Capture the cell that displays the provided text and extract its [x, y] central coordinate. 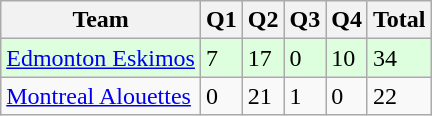
Q1 [221, 20]
21 [263, 96]
Team [101, 20]
Total [399, 20]
Q3 [305, 20]
1 [305, 96]
34 [399, 58]
10 [347, 58]
Q4 [347, 20]
17 [263, 58]
Q2 [263, 20]
22 [399, 96]
Montreal Alouettes [101, 96]
7 [221, 58]
Edmonton Eskimos [101, 58]
